Pinpoint the cell where the given text exists, returning its [X, Y] midpoint coordinate. 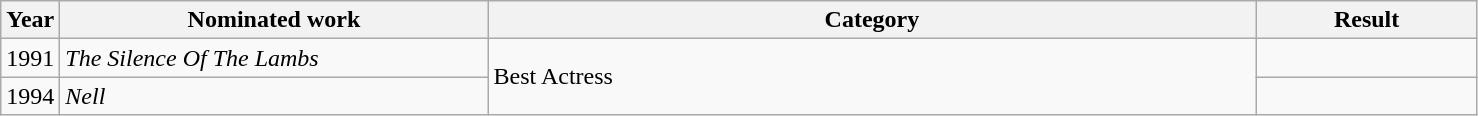
Result [1366, 20]
The Silence Of The Lambs [274, 58]
Nominated work [274, 20]
Year [30, 20]
1991 [30, 58]
Nell [274, 96]
Category [872, 20]
1994 [30, 96]
Best Actress [872, 77]
